Determine the [x, y] coordinate at the center of the cell enclosing the given text.  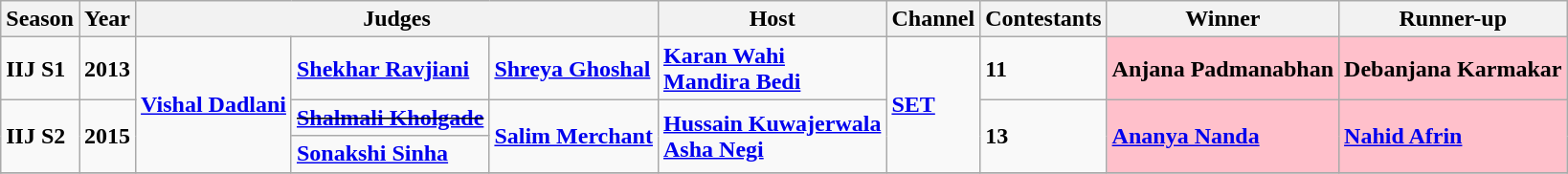
Year [107, 19]
Vishal Dadlani [214, 105]
Contestants [1043, 19]
11 [1043, 69]
IIJ S2 [40, 136]
Channel [933, 19]
13 [1043, 136]
Hussain KuwajerwalaAsha Negi [772, 136]
Ananya Nanda [1222, 136]
Salim Merchant [574, 136]
Karan WahiMandira Bedi [772, 69]
2013 [107, 69]
Runner-up [1453, 19]
Judges [397, 19]
Sonakshi Sinha [390, 154]
Season [40, 19]
Shalmali Kholgade [390, 118]
Host [772, 19]
2015 [107, 136]
IIJ S1 [40, 69]
Shreya Ghoshal [574, 69]
SET [933, 105]
Shekhar Ravjiani [390, 69]
Anjana Padmanabhan [1222, 69]
Debanjana Karmakar [1453, 69]
Winner [1222, 19]
Nahid Afrin [1453, 136]
